Pinpoint the cell where the given text exists, returning its (X, Y) midpoint coordinate. 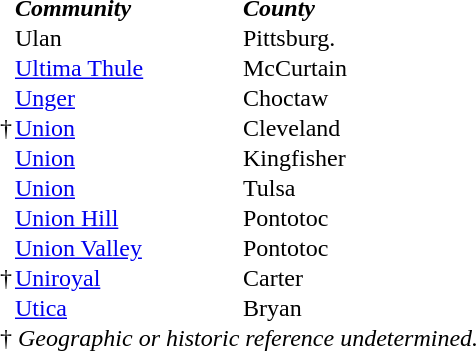
Bryan (318, 308)
Union Hill (128, 218)
Cleveland (318, 128)
Ultima Thule (128, 68)
Utica (128, 308)
Carter (318, 278)
Ulan (128, 38)
Tulsa (318, 188)
McCurtain (318, 68)
Unger (128, 98)
Uniroyal (128, 278)
Kingfisher (318, 158)
Pittsburg. (318, 38)
Choctaw (318, 98)
Union Valley (128, 248)
